Determine the (x, y) coordinate at the center of the cell enclosing the given text.  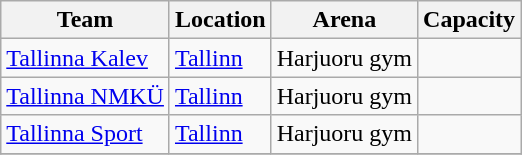
Tallinna Kalev (86, 58)
Location (220, 20)
Tallinna Sport (86, 134)
Arena (344, 20)
Capacity (470, 20)
Tallinna NMKÜ (86, 96)
Team (86, 20)
